From the cell containing the given text, extract its center point as (x, y) coordinate. 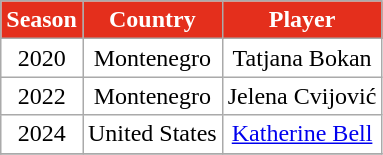
Katherine Bell (302, 134)
2022 (42, 96)
2024 (42, 134)
2020 (42, 58)
United States (152, 134)
Player (302, 20)
Tatjana Bokan (302, 58)
Season (42, 20)
Country (152, 20)
Jelena Cvijović (302, 96)
